Return the (X, Y) coordinate for the center point of the cell that contains the specified text.  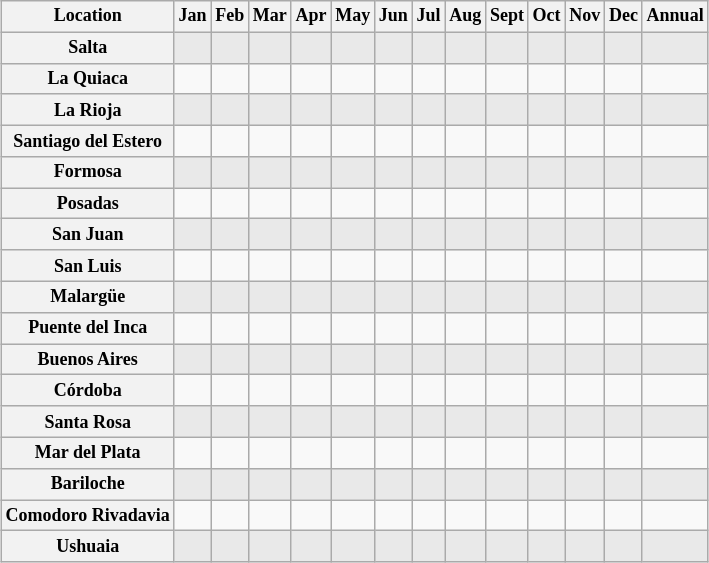
Annual (675, 16)
Jun (393, 16)
Salta (88, 48)
Sept (508, 16)
Apr (311, 16)
Oct (546, 16)
Location (88, 16)
Ushuaia (88, 546)
Jan (192, 16)
Jul (428, 16)
Santiago del Estero (88, 140)
La Quiaca (88, 78)
Bariloche (88, 484)
San Juan (88, 234)
Santa Rosa (88, 422)
San Luis (88, 266)
Comodoro Rivadavia (88, 516)
Buenos Aires (88, 360)
Córdoba (88, 390)
Puente del Inca (88, 328)
Mar (270, 16)
Nov (585, 16)
Malargüe (88, 296)
Feb (230, 16)
Aug (466, 16)
Mar del Plata (88, 452)
Formosa (88, 172)
May (353, 16)
La Rioja (88, 110)
Dec (624, 16)
Posadas (88, 204)
